Detect which cell encompasses the target text, then output its (X, Y) center coordinate. 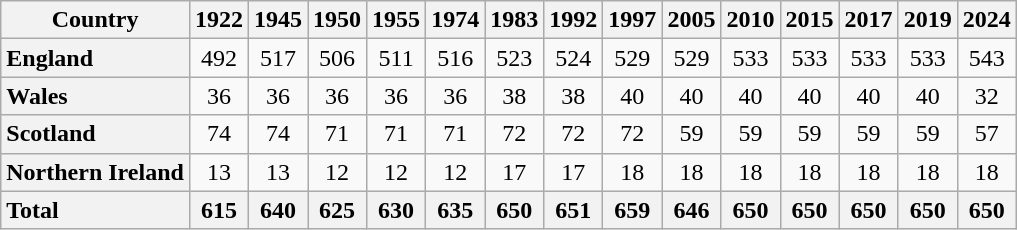
1950 (338, 20)
1974 (456, 20)
543 (986, 58)
Scotland (96, 134)
2005 (692, 20)
2024 (986, 20)
2015 (810, 20)
32 (986, 96)
1922 (218, 20)
1983 (514, 20)
506 (338, 58)
625 (338, 210)
2017 (868, 20)
630 (396, 210)
1992 (574, 20)
1945 (278, 20)
2010 (750, 20)
England (96, 58)
517 (278, 58)
524 (574, 58)
Wales (96, 96)
57 (986, 134)
516 (456, 58)
615 (218, 210)
1997 (632, 20)
Northern Ireland (96, 172)
Country (96, 20)
651 (574, 210)
646 (692, 210)
2019 (928, 20)
492 (218, 58)
659 (632, 210)
640 (278, 210)
Total (96, 210)
635 (456, 210)
1955 (396, 20)
511 (396, 58)
523 (514, 58)
